From the cell containing the given text, extract its center point as [X, Y] coordinate. 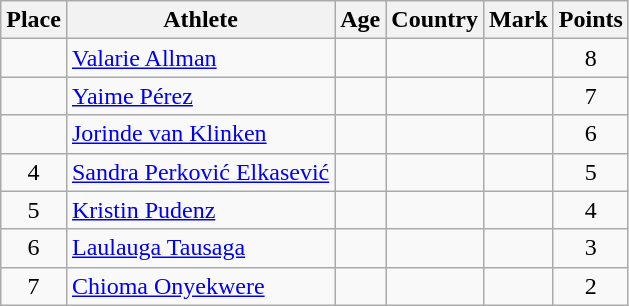
Mark [519, 20]
Place [34, 20]
8 [590, 58]
3 [590, 248]
Valarie Allman [200, 58]
Kristin Pudenz [200, 210]
Jorinde van Klinken [200, 134]
2 [590, 286]
Laulauga Tausaga [200, 248]
Age [360, 20]
Yaime Pérez [200, 96]
Athlete [200, 20]
Country [435, 20]
Points [590, 20]
Sandra Perković Elkasević [200, 172]
Chioma Onyekwere [200, 286]
